Determine the (x, y) coordinate at the center of the cell enclosing the given text.  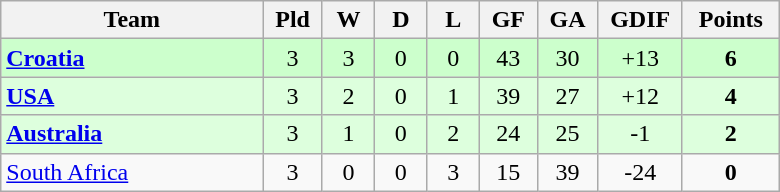
30 (568, 58)
+12 (640, 96)
Croatia (132, 58)
-1 (640, 134)
Australia (132, 134)
South Africa (132, 172)
Pld (292, 20)
W (348, 20)
Points (730, 20)
6 (730, 58)
27 (568, 96)
GF (508, 20)
4 (730, 96)
D (401, 20)
24 (508, 134)
-24 (640, 172)
25 (568, 134)
Team (132, 20)
USA (132, 96)
L (453, 20)
+13 (640, 58)
43 (508, 58)
15 (508, 172)
GA (568, 20)
GDIF (640, 20)
